Find where the given text appears and provide that cell's center as [x, y] coordinate. 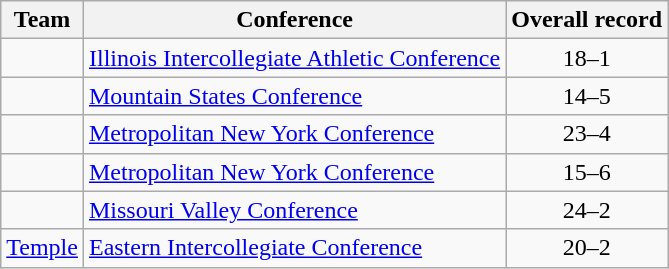
14–5 [587, 96]
Overall record [587, 20]
23–4 [587, 134]
Illinois Intercollegiate Athletic Conference [294, 58]
Mountain States Conference [294, 96]
20–2 [587, 248]
Temple [42, 248]
Eastern Intercollegiate Conference [294, 248]
15–6 [587, 172]
Team [42, 20]
Missouri Valley Conference [294, 210]
18–1 [587, 58]
24–2 [587, 210]
Conference [294, 20]
